Return the (x, y) coordinate for the center point of the cell that contains the specified text.  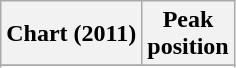
Chart (2011) (72, 34)
Peakposition (188, 34)
